Output the (X, Y) coordinate of the center of the cell containing the given text.  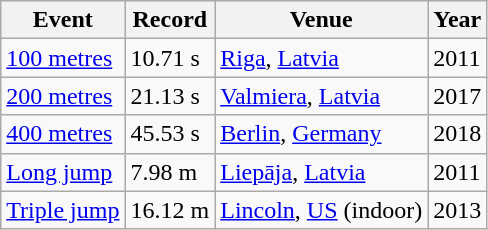
Record (170, 20)
Liepāja, Latvia (322, 172)
7.98 m (170, 172)
200 metres (63, 96)
Triple jump (63, 210)
Long jump (63, 172)
Lincoln, US (indoor) (322, 210)
Valmiera, Latvia (322, 96)
10.71 s (170, 58)
Berlin, Germany (322, 134)
Venue (322, 20)
400 metres (63, 134)
2013 (458, 210)
Year (458, 20)
Riga, Latvia (322, 58)
21.13 s (170, 96)
100 metres (63, 58)
Event (63, 20)
16.12 m (170, 210)
45.53 s (170, 134)
2017 (458, 96)
2018 (458, 134)
